Pinpoint the cell where the given text exists, returning its (X, Y) midpoint coordinate. 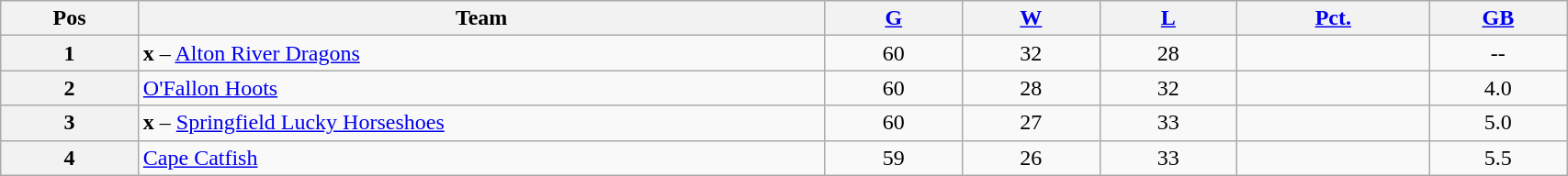
x – Alton River Dragons (481, 53)
G (894, 18)
W (1032, 18)
27 (1032, 123)
Pos (70, 18)
4.0 (1498, 88)
-- (1498, 53)
Team (481, 18)
4 (70, 158)
Cape Catfish (481, 158)
2 (70, 88)
Pct. (1334, 18)
1 (70, 53)
GB (1498, 18)
x – Springfield Lucky Horseshoes (481, 123)
3 (70, 123)
59 (894, 158)
26 (1032, 158)
L (1168, 18)
5.5 (1498, 158)
5.0 (1498, 123)
O'Fallon Hoots (481, 88)
